Output the (X, Y) coordinate of the center of the cell containing the given text.  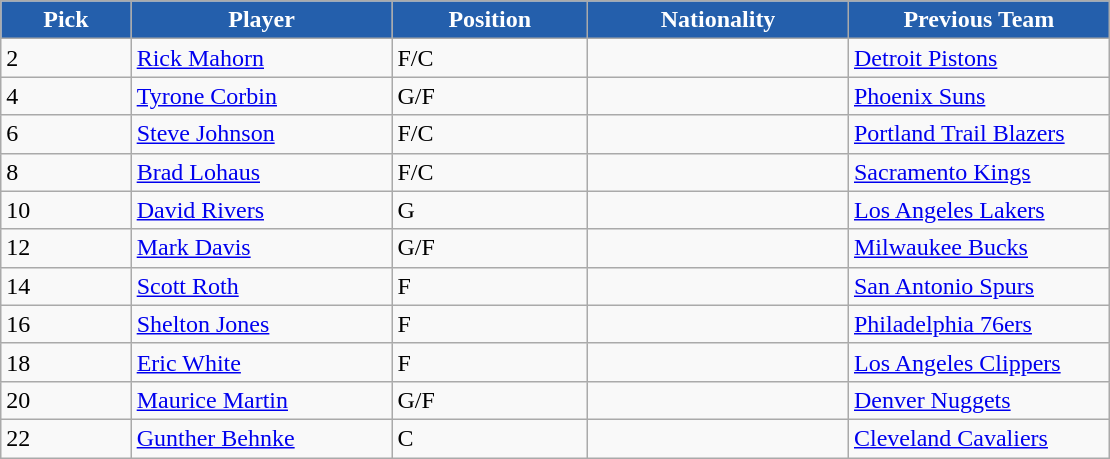
C (490, 438)
Brad Lohaus (262, 172)
10 (66, 210)
Maurice Martin (262, 400)
16 (66, 324)
Philadelphia 76ers (978, 324)
Pick (66, 20)
Steve Johnson (262, 134)
Rick Mahorn (262, 58)
20 (66, 400)
Detroit Pistons (978, 58)
8 (66, 172)
Tyrone Corbin (262, 96)
Player (262, 20)
18 (66, 362)
4 (66, 96)
Portland Trail Blazers (978, 134)
Los Angeles Clippers (978, 362)
2 (66, 58)
Sacramento Kings (978, 172)
Gunther Behnke (262, 438)
Cleveland Cavaliers (978, 438)
12 (66, 248)
Nationality (718, 20)
Los Angeles Lakers (978, 210)
David Rivers (262, 210)
Position (490, 20)
22 (66, 438)
Eric White (262, 362)
Mark Davis (262, 248)
14 (66, 286)
Phoenix Suns (978, 96)
Scott Roth (262, 286)
Previous Team (978, 20)
Shelton Jones (262, 324)
Denver Nuggets (978, 400)
6 (66, 134)
San Antonio Spurs (978, 286)
Milwaukee Bucks (978, 248)
G (490, 210)
